Detect which cell encompasses the target text, then output its (X, Y) center coordinate. 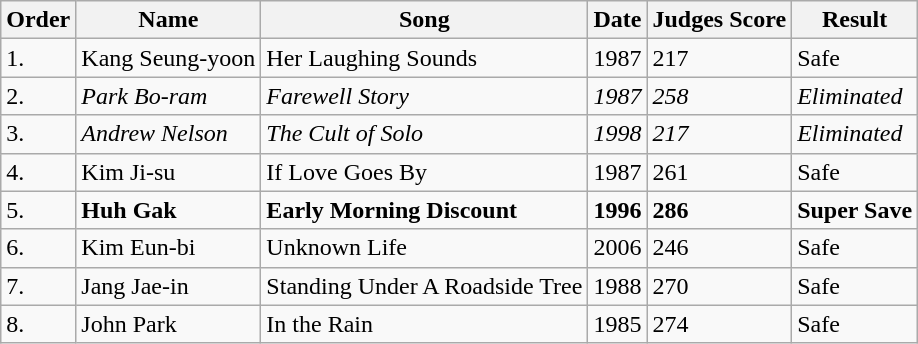
Her Laughing Sounds (424, 58)
Unknown Life (424, 248)
270 (720, 286)
Result (855, 20)
2. (38, 96)
In the Rain (424, 324)
286 (720, 210)
Standing Under A Roadside Tree (424, 286)
Super Save (855, 210)
1988 (618, 286)
Kim Ji-su (168, 172)
274 (720, 324)
Early Morning Discount (424, 210)
1996 (618, 210)
Park Bo-ram (168, 96)
258 (720, 96)
Date (618, 20)
Farewell Story (424, 96)
6. (38, 248)
Name (168, 20)
5. (38, 210)
1. (38, 58)
4. (38, 172)
8. (38, 324)
Song (424, 20)
Kang Seung-yoon (168, 58)
3. (38, 134)
If Love Goes By (424, 172)
Kim Eun-bi (168, 248)
7. (38, 286)
2006 (618, 248)
Huh Gak (168, 210)
1985 (618, 324)
The Cult of Solo (424, 134)
Order (38, 20)
261 (720, 172)
Judges Score (720, 20)
John Park (168, 324)
Jang Jae-in (168, 286)
246 (720, 248)
1998 (618, 134)
Andrew Nelson (168, 134)
